Find where the given text appears and provide that cell's center as [x, y] coordinate. 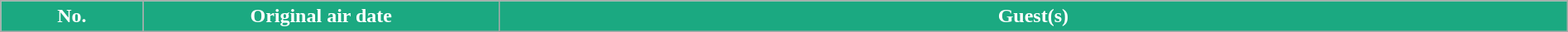
No. [72, 16]
Original air date [321, 16]
Guest(s) [1034, 16]
